Provide the [x, y] coordinate of the cell's center where the given text is located.  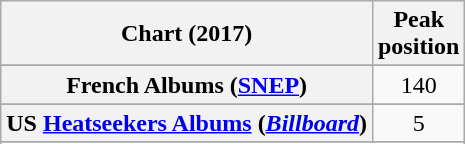
French Albums (SNEP) [187, 85]
Peak position [418, 34]
US Heatseekers Albums (Billboard) [187, 123]
Chart (2017) [187, 34]
5 [418, 123]
140 [418, 85]
